Identify which cell holds the provided text, then report its [x, y] central coordinate. 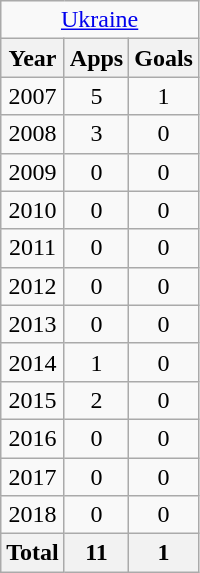
5 [96, 96]
2 [96, 400]
2015 [33, 400]
2017 [33, 477]
Ukraine [100, 20]
2011 [33, 248]
Goals [164, 58]
2007 [33, 96]
2014 [33, 362]
2010 [33, 210]
2008 [33, 134]
Year [33, 58]
Total [33, 553]
2018 [33, 515]
11 [96, 553]
2009 [33, 172]
2013 [33, 324]
3 [96, 134]
2016 [33, 438]
2012 [33, 286]
Apps [96, 58]
